Return the [X, Y] coordinate for the center point of the cell that contains the specified text.  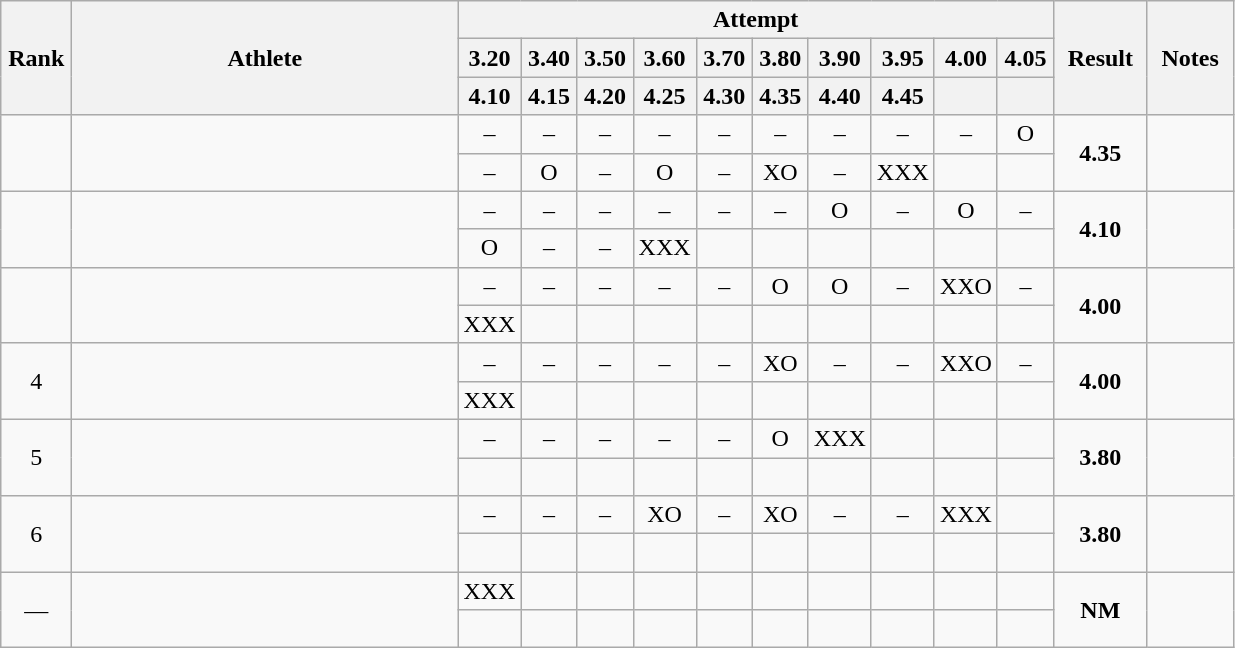
NM [1101, 610]
Rank [36, 58]
6 [36, 534]
4.15 [549, 96]
Athlete [265, 58]
Result [1101, 58]
Attempt [756, 20]
3.40 [549, 58]
4.20 [605, 96]
4.05 [1025, 58]
5 [36, 457]
3.70 [724, 58]
3.90 [840, 58]
4.30 [724, 96]
3.50 [605, 58]
Notes [1190, 58]
3.20 [490, 58]
4.40 [840, 96]
3.95 [902, 58]
4.25 [664, 96]
4.45 [902, 96]
3.60 [664, 58]
4 [36, 381]
— [36, 610]
